Detect which cell encompasses the target text, then output its (X, Y) center coordinate. 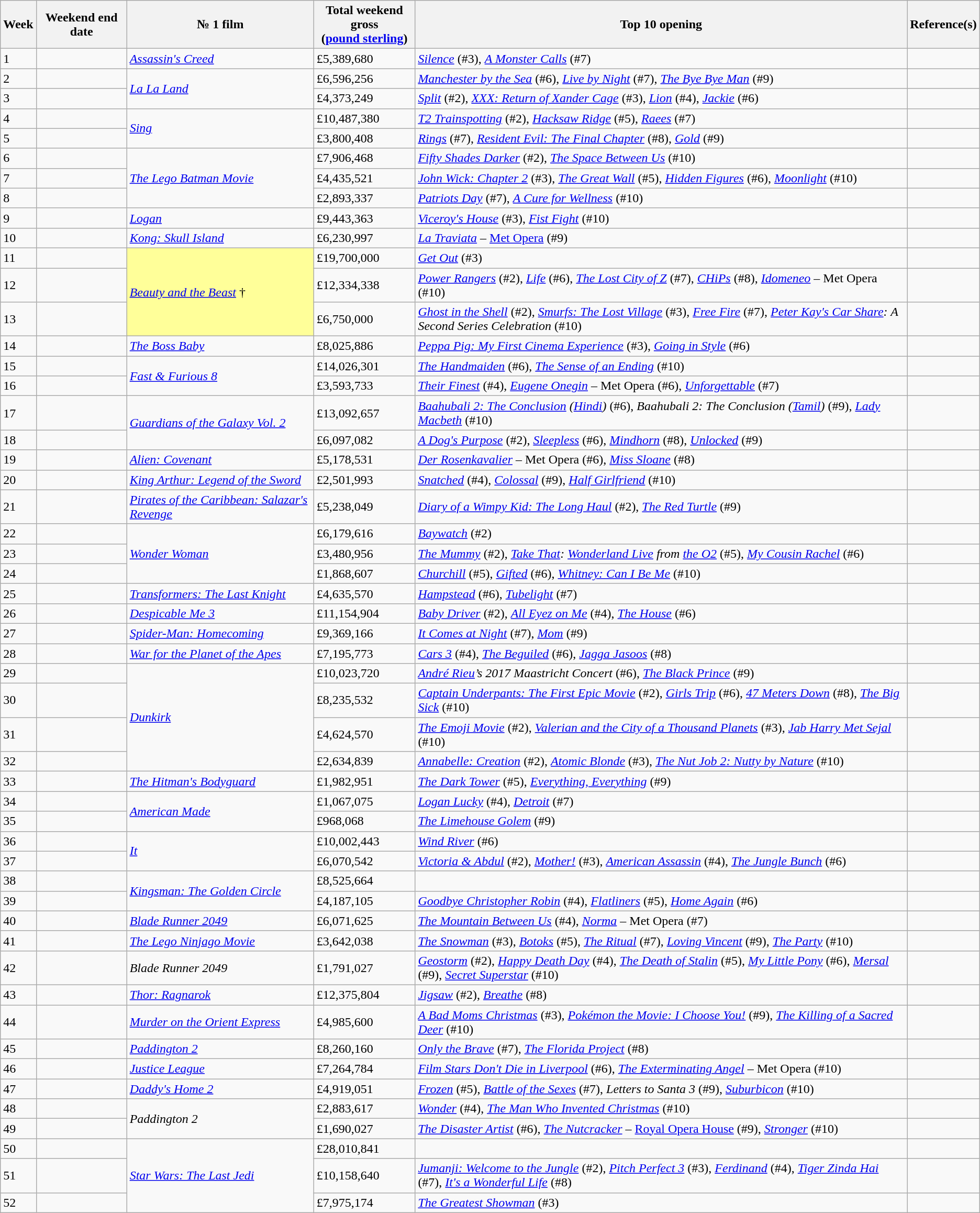
£6,070,542 (364, 861)
9 (18, 218)
46 (18, 1069)
Thor: Ragnarok (220, 995)
£2,883,617 (364, 1109)
34 (18, 801)
Diary of a Wimpy Kid: The Long Haul (#2), The Red Turtle (#9) (661, 507)
48 (18, 1109)
Geostorm (#2), Happy Death Day (#4), The Death of Stalin (#5), My Little Pony (#6), Mersal (#9), Secret Superstar (#10) (661, 968)
18 (18, 440)
31 (18, 734)
49 (18, 1129)
Despicable Me 3 (220, 613)
£4,919,051 (364, 1089)
Pirates of the Caribbean: Salazar's Revenge (220, 507)
£3,593,733 (364, 386)
Spider-Man: Homecoming (220, 633)
38 (18, 881)
£6,230,997 (364, 238)
A Dog's Purpose (#2), Sleepless (#6), Mindhorn (#8), Unlocked (#9) (661, 440)
Logan (220, 218)
£11,154,904 (364, 613)
Wind River (#6) (661, 841)
A Bad Moms Christmas (#3), Pokémon the Movie: I Choose You! (#9), The Killing of a Sacred Deer (#10) (661, 1021)
Justice League (220, 1069)
32 (18, 762)
Victoria & Abdul (#2), Mother! (#3), American Assassin (#4), The Jungle Bunch (#6) (661, 861)
41 (18, 941)
Baby Driver (#2), All Eyez on Me (#4), The House (#6) (661, 613)
£2,634,839 (364, 762)
4 (18, 118)
Top 10 opening (661, 25)
24 (18, 574)
33 (18, 781)
Alien: Covenant (220, 460)
12 (18, 285)
40 (18, 921)
Star Wars: The Last Jedi (220, 1175)
45 (18, 1049)
£8,260,160 (364, 1049)
£1,868,607 (364, 574)
Goodbye Christopher Robin (#4), Flatliners (#5), Home Again (#6) (661, 901)
Churchill (#5), Gifted (#6), Whitney: Can I Be Me (#10) (661, 574)
11 (18, 258)
£4,373,249 (364, 98)
The Handmaiden (#6), The Sense of an Ending (#10) (661, 366)
Get Out (#3) (661, 258)
27 (18, 633)
£3,642,038 (364, 941)
La Traviata – Met Opera (#9) (661, 238)
Rings (#7), Resident Evil: The Final Chapter (#8), Gold (#9) (661, 138)
£7,906,468 (364, 158)
Reference(s) (943, 25)
£13,092,657 (364, 413)
£3,480,956 (364, 554)
£19,700,000 (364, 258)
It (220, 851)
13 (18, 319)
The Emoji Movie (#2), Valerian and the City of a Thousand Planets (#3), Jab Harry Met Sejal (#10) (661, 734)
50 (18, 1149)
The Mountain Between Us (#4), Norma – Met Opera (#7) (661, 921)
La La Land (220, 89)
£3,800,408 (364, 138)
44 (18, 1021)
£2,893,337 (364, 198)
Cars 3 (#4), The Beguiled (#6), Jagga Jasoos (#8) (661, 653)
The Hitman's Bodyguard (220, 781)
Power Rangers (#2), Life (#6), The Lost City of Z (#7), CHiPs (#8), Idomeneo – Met Opera (#10) (661, 285)
Sing (220, 128)
Transformers: The Last Knight (220, 593)
Kingsman: The Golden Circle (220, 891)
Viceroy's House (#3), Fist Fight (#10) (661, 218)
The Disaster Artist (#6), The Nutcracker – Royal Opera House (#9), Stronger (#10) (661, 1129)
20 (18, 480)
£7,975,174 (364, 1203)
£9,369,166 (364, 633)
£4,187,105 (364, 901)
Murder on the Orient Express (220, 1021)
16 (18, 386)
The Limehouse Golem (#9) (661, 821)
6 (18, 158)
Guardians of the Galaxy Vol. 2 (220, 423)
André Rieu’s 2017 Maastricht Concert (#6), The Black Prince (#9) (661, 674)
£1,982,951 (364, 781)
£14,026,301 (364, 366)
£6,071,625 (364, 921)
7 (18, 178)
£1,067,075 (364, 801)
Daddy's Home 2 (220, 1089)
Week (18, 25)
2 (18, 79)
3 (18, 98)
23 (18, 554)
£6,097,082 (364, 440)
Manchester by the Sea (#6), Live by Night (#7), The Bye Bye Man (#9) (661, 79)
Baywatch (#2) (661, 534)
£5,389,680 (364, 59)
39 (18, 901)
43 (18, 995)
Dunkirk (220, 718)
Total weekend gross(pound sterling) (364, 25)
It Comes at Night (#7), Mom (#9) (661, 633)
American Made (220, 811)
£10,487,380 (364, 118)
29 (18, 674)
21 (18, 507)
Baahubali 2: The Conclusion (Hindi) (#6), Baahubali 2: The Conclusion (Tamil) (#9), Lady Macbeth (#10) (661, 413)
15 (18, 366)
52 (18, 1203)
Wonder Woman (220, 554)
Logan Lucky (#4), Detroit (#7) (661, 801)
10 (18, 238)
25 (18, 593)
£10,023,720 (364, 674)
£1,791,027 (364, 968)
£4,635,570 (364, 593)
Annabelle: Creation (#2), Atomic Blonde (#3), The Nut Job 2: Nutty by Nature (#10) (661, 762)
T2 Trainspotting (#2), Hacksaw Ridge (#5), Raees (#7) (661, 118)
42 (18, 968)
£6,596,256 (364, 79)
26 (18, 613)
£8,525,664 (364, 881)
Ghost in the Shell (#2), Smurfs: The Lost Village (#3), Free Fire (#7), Peter Kay's Car Share: A Second Series Celebration (#10) (661, 319)
Silence (#3), A Monster Calls (#7) (661, 59)
£12,334,338 (364, 285)
£5,238,049 (364, 507)
Jigsaw (#2), Breathe (#8) (661, 995)
Beauty and the Beast † (220, 292)
28 (18, 653)
£6,179,616 (364, 534)
The Snowman (#3), Botoks (#5), The Ritual (#7), Loving Vincent (#9), The Party (#10) (661, 941)
8 (18, 198)
Kong: Skull Island (220, 238)
Assassin's Creed (220, 59)
Snatched (#4), Colossal (#9), Half Girlfriend (#10) (661, 480)
Peppa Pig: My First Cinema Experience (#3), Going in Style (#6) (661, 346)
Captain Underpants: The First Epic Movie (#2), Girls Trip (#6), 47 Meters Down (#8), The Big Sick (#10) (661, 701)
Only the Brave (#7), The Florida Project (#8) (661, 1049)
Der Rosenkavalier – Met Opera (#6), Miss Sloane (#8) (661, 460)
Jumanji: Welcome to the Jungle (#2), Pitch Perfect 3 (#3), Ferdinand (#4), Tiger Zinda Hai (#7), It's a Wonderful Life (#8) (661, 1175)
Patriots Day (#7), A Cure for Wellness (#10) (661, 198)
36 (18, 841)
Split (#2), XXX: Return of Xander Cage (#3), Lion (#4), Jackie (#6) (661, 98)
£7,195,773 (364, 653)
37 (18, 861)
1 (18, 59)
£5,178,531 (364, 460)
47 (18, 1089)
£28,010,841 (364, 1149)
30 (18, 701)
5 (18, 138)
Film Stars Don't Die in Liverpool (#6), The Exterminating Angel – Met Opera (#10) (661, 1069)
£4,435,521 (364, 178)
£12,375,804 (364, 995)
£4,985,600 (364, 1021)
Wonder (#4), The Man Who Invented Christmas (#10) (661, 1109)
£6,750,000 (364, 319)
£7,264,784 (364, 1069)
The Greatest Showman (#3) (661, 1203)
Fifty Shades Darker (#2), The Space Between Us (#10) (661, 158)
Hampstead (#6), Tubelight (#7) (661, 593)
£10,002,443 (364, 841)
£4,624,570 (364, 734)
The Boss Baby (220, 346)
£1,690,027 (364, 1129)
£8,025,886 (364, 346)
War for the Planet of the Apes (220, 653)
The Lego Ninjago Movie (220, 941)
£9,443,363 (364, 218)
№ 1 film (220, 25)
Their Finest (#4), Eugene Onegin – Met Opera (#6), Unforgettable (#7) (661, 386)
Frozen (#5), Battle of the Sexes (#7), Letters to Santa 3 (#9), Suburbicon (#10) (661, 1089)
The Dark Tower (#5), Everything, Everything (#9) (661, 781)
King Arthur: Legend of the Sword (220, 480)
19 (18, 460)
22 (18, 534)
£2,501,993 (364, 480)
£968,068 (364, 821)
35 (18, 821)
£8,235,532 (364, 701)
51 (18, 1175)
Fast & Furious 8 (220, 376)
The Mummy (#2), Take That: Wonderland Live from the O2 (#5), My Cousin Rachel (#6) (661, 554)
The Lego Batman Movie (220, 178)
John Wick: Chapter 2 (#3), The Great Wall (#5), Hidden Figures (#6), Moonlight (#10) (661, 178)
17 (18, 413)
Weekend end date (82, 25)
14 (18, 346)
£10,158,640 (364, 1175)
